Provide the (X, Y) coordinate of the cell's center where the given text is located.  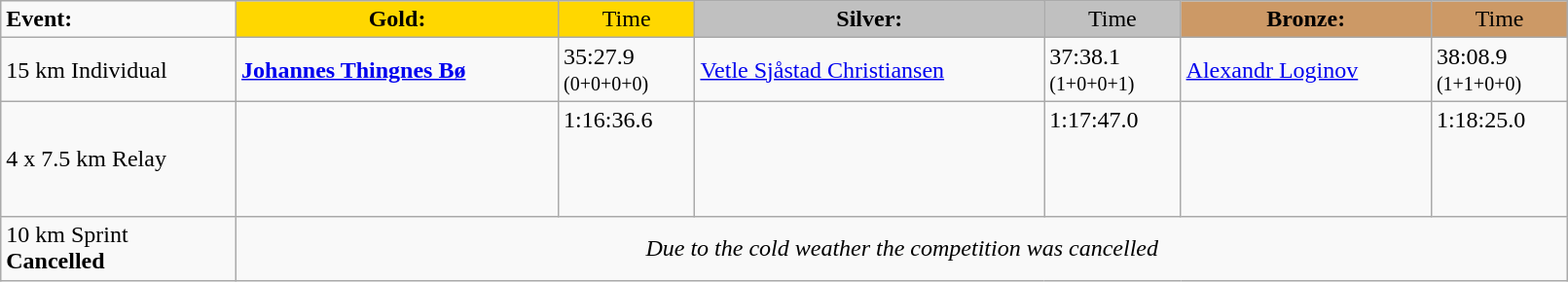
Event: (119, 19)
Due to the cold weather the competition was cancelled (902, 249)
Vetle Sjåstad Christiansen (870, 70)
1:18:25.0 (1499, 159)
1:16:36.6 (627, 159)
Johannes Thingnes Bø (397, 70)
10 km SprintCancelled (119, 249)
37:38.1(1+0+0+1) (1112, 70)
Bronze: (1306, 19)
Alexandr Loginov (1306, 70)
4 x 7.5 km Relay (119, 159)
Gold: (397, 19)
35:27.9(0+0+0+0) (627, 70)
15 km Individual (119, 70)
38:08.9(1+1+0+0) (1499, 70)
Silver: (870, 19)
1:17:47.0 (1112, 159)
